Provide the (x, y) coordinate of the cell's center where the given text is located.  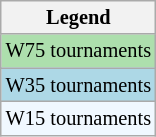
W15 tournaments (78, 118)
Legend (78, 17)
W75 tournaments (78, 51)
W35 tournaments (78, 85)
